Scan for the cell matching the given text and deliver its (X, Y) coordinate at center. 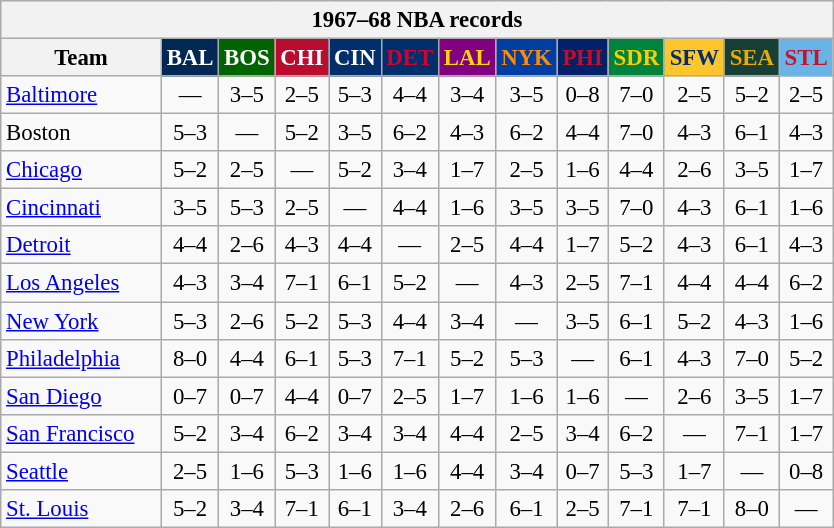
SDR (636, 58)
SFW (694, 58)
NYK (526, 58)
San Diego (82, 396)
STL (806, 58)
St. Louis (82, 509)
Chicago (82, 170)
DET (410, 58)
Philadelphia (82, 358)
Baltimore (82, 95)
PHI (582, 58)
Los Angeles (82, 283)
BOS (247, 58)
New York (82, 321)
San Francisco (82, 433)
CIN (355, 58)
SEA (752, 58)
Seattle (82, 471)
BAL (190, 58)
LAL (466, 58)
Boston (82, 133)
Detroit (82, 245)
CHI (302, 58)
Team (82, 58)
Cincinnati (82, 208)
1967–68 NBA records (417, 20)
